Locate the cell with the specified text and output its [x, y] center coordinate. 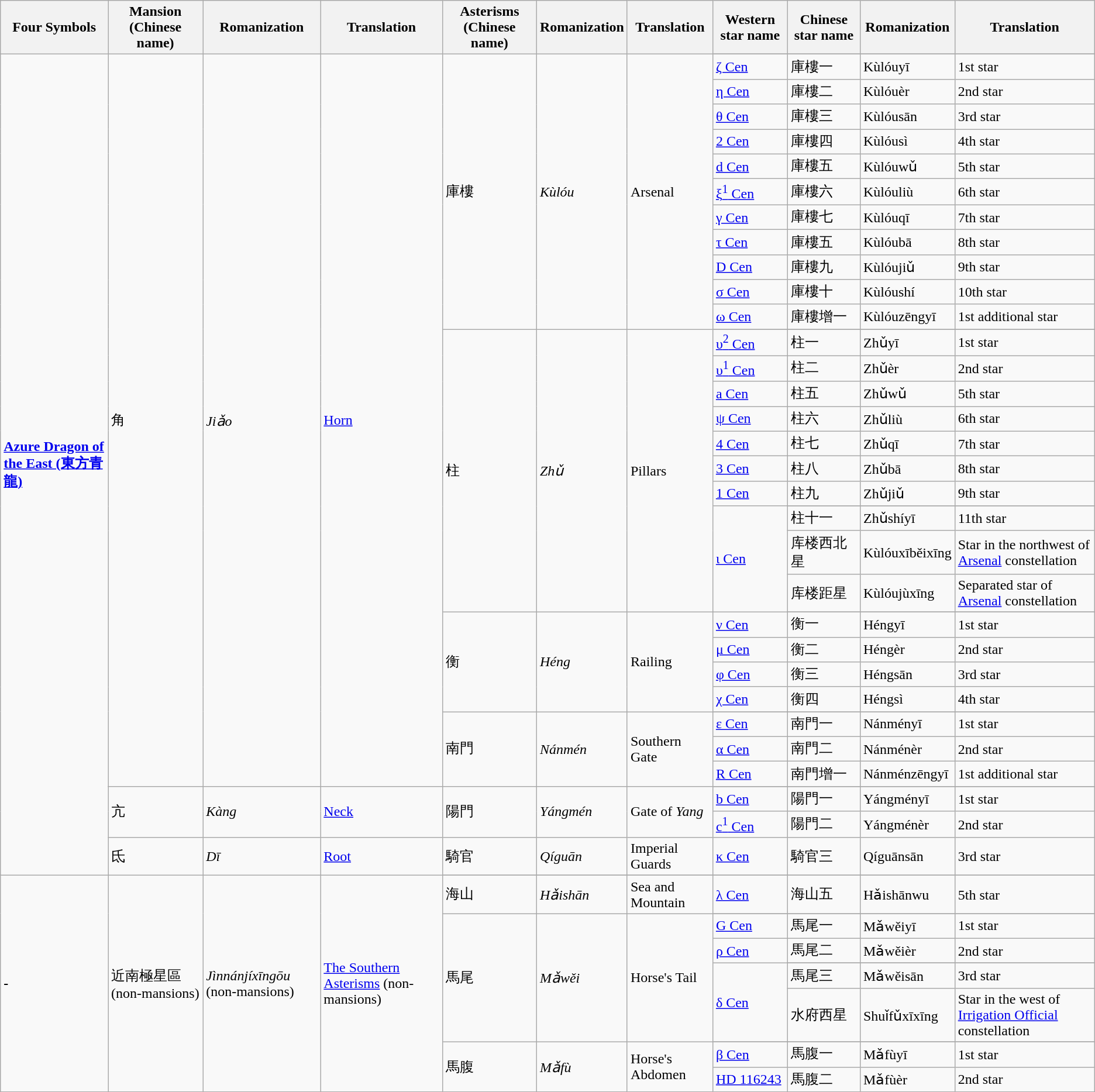
柱一 [824, 343]
Hǎishān [581, 895]
Kùlóushí [907, 292]
Chinese star name [824, 27]
氐 [156, 856]
Mǎwěiyī [907, 926]
馬腹二 [824, 1080]
G Cen [750, 926]
Kàng [262, 812]
Zhǔ [581, 471]
Southern Gate [670, 749]
Railing [670, 662]
λ Cen [750, 895]
衡四 [824, 700]
Arsenal [670, 192]
Nánmén [581, 749]
Zhǔbā [907, 469]
Sea and Mountain [670, 895]
γ Cen [750, 218]
Yángménèr [907, 825]
HD 116243 [750, 1080]
Qíguānsān [907, 856]
θ Cen [750, 117]
柱七 [824, 443]
Héngèr [907, 649]
Mǎwěi [581, 978]
Kùlóuyī [907, 67]
Kùlóusān [907, 117]
庫樓七 [824, 218]
ν Cen [750, 625]
Dī [262, 856]
Mǎfùyī [907, 1055]
Héng [581, 662]
柱 [489, 471]
b Cen [750, 799]
Jìnnánjíxīngōu (non-mansions) [262, 984]
τ Cen [750, 242]
Zhǔyī [907, 343]
馬尾三 [824, 976]
庫樓 [489, 192]
Kùlóujùxīng [907, 593]
3 Cen [750, 469]
Kùlóuxīběixīng [907, 552]
陽門一 [824, 799]
Horse's Abdomen [670, 1067]
Jiǎo [262, 421]
Kùlóu [581, 192]
Separated star of Arsenal constellation [1025, 593]
陽門二 [824, 825]
Neck [381, 812]
ζ Cen [750, 67]
庫樓一 [824, 67]
Mǎfù [581, 1067]
馬尾二 [824, 951]
Imperial Guards [670, 856]
Pillars [670, 471]
Nánményī [907, 724]
Star in the west of Irrigation Official constellation [1025, 1015]
11th star [1025, 518]
柱五 [824, 394]
σ Cen [750, 292]
Qíguān [581, 856]
Kùlóuèr [907, 91]
1 Cen [750, 494]
庫樓九 [824, 267]
ξ1 Cen [750, 192]
衡 [489, 662]
Kùlóuqī [907, 218]
Zhǔèr [907, 368]
Western star name [750, 27]
南門二 [824, 749]
角 [156, 421]
υ2 Cen [750, 343]
Mǎwěisān [907, 976]
衡一 [824, 625]
Hǎishānwu [907, 895]
Zhǔjiǔ [907, 494]
水府西星 [824, 1015]
Kùlóuwǔ [907, 166]
库楼西北星 [824, 552]
海山五 [824, 895]
d Cen [750, 166]
The Southern Asterisms (non-mansions) [381, 984]
R Cen [750, 774]
δ Cen [750, 1003]
c1 Cen [750, 825]
馬腹 [489, 1067]
ψ Cen [750, 419]
庫樓二 [824, 91]
騎官三 [824, 856]
陽門 [489, 812]
Horse's Tail [670, 978]
φ Cen [750, 675]
Zhǔqī [907, 443]
馬尾 [489, 978]
庫樓三 [824, 117]
馬腹一 [824, 1055]
柱六 [824, 419]
κ Cen [750, 856]
Kùlóusì [907, 142]
亢 [156, 812]
Nánménèr [907, 749]
Star in the northwest of Arsenal constellation [1025, 552]
南門一 [824, 724]
ι Cen [750, 559]
柱十一 [824, 518]
η Cen [750, 91]
Mǎwěièr [907, 951]
Kùlóubā [907, 242]
Yángmén [581, 812]
μ Cen [750, 649]
Root [381, 856]
近南極星區 (non-mansions) [156, 984]
Kùlóuzēngyī [907, 317]
ω Cen [750, 317]
馬尾一 [824, 926]
Shuǐfǔxīxīng [907, 1015]
衡三 [824, 675]
庫樓增一 [824, 317]
Horn [381, 421]
柱八 [824, 469]
ρ Cen [750, 951]
υ1 Cen [750, 368]
柱二 [824, 368]
Gate of Yang [670, 812]
Yángményī [907, 799]
海山 [489, 895]
Zhǔliù [907, 419]
Nánménzēngyī [907, 774]
Kùlóuliù [907, 192]
Azure Dragon of the East (東方青龍) [54, 465]
α Cen [750, 749]
库楼距星 [824, 593]
南門 [489, 749]
Héngsì [907, 700]
庫樓六 [824, 192]
4 Cen [750, 443]
a Cen [750, 394]
南門增一 [824, 774]
庫樓十 [824, 292]
Héngyī [907, 625]
D Cen [750, 267]
Mansion (Chinese name) [156, 27]
騎官 [489, 856]
Kùlóujiǔ [907, 267]
Zhǔshíyī [907, 518]
Héngsān [907, 675]
10th star [1025, 292]
- [54, 984]
柱九 [824, 494]
β Cen [750, 1055]
衡二 [824, 649]
Four Symbols [54, 27]
χ Cen [750, 700]
2 Cen [750, 142]
庫樓四 [824, 142]
Mǎfùèr [907, 1080]
Zhǔwǔ [907, 394]
ε Cen [750, 724]
Asterisms (Chinese name) [489, 27]
